Determine the [X, Y] coordinate at the center of the cell enclosing the given text.  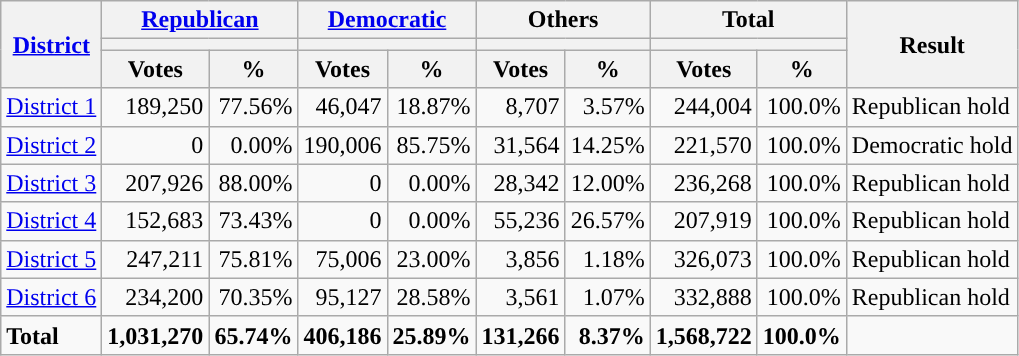
131,266 [520, 335]
14.25% [608, 145]
8.37% [608, 335]
77.56% [254, 107]
152,683 [156, 221]
75,006 [342, 259]
28,342 [520, 183]
1,568,722 [704, 335]
46,047 [342, 107]
55,236 [520, 221]
District 5 [52, 259]
3.57% [608, 107]
28.58% [432, 297]
221,570 [704, 145]
70.35% [254, 297]
189,250 [156, 107]
85.75% [432, 145]
1,031,270 [156, 335]
247,211 [156, 259]
Republican [200, 20]
326,073 [704, 259]
District 2 [52, 145]
75.81% [254, 259]
332,888 [704, 297]
District 1 [52, 107]
Democratic [387, 20]
31,564 [520, 145]
25.89% [432, 335]
26.57% [608, 221]
Others [563, 20]
District [52, 44]
1.18% [608, 259]
234,200 [156, 297]
406,186 [342, 335]
65.74% [254, 335]
88.00% [254, 183]
District 4 [52, 221]
8,707 [520, 107]
73.43% [254, 221]
District 6 [52, 297]
Democratic hold [932, 145]
207,926 [156, 183]
1.07% [608, 297]
236,268 [704, 183]
95,127 [342, 297]
23.00% [432, 259]
District 3 [52, 183]
244,004 [704, 107]
3,561 [520, 297]
207,919 [704, 221]
12.00% [608, 183]
Result [932, 44]
3,856 [520, 259]
18.87% [432, 107]
190,006 [342, 145]
